Find where the given text appears and provide that cell's center as [X, Y] coordinate. 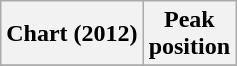
Chart (2012) [72, 34]
Peakposition [189, 34]
